Detect which cell encompasses the target text, then output its (X, Y) center coordinate. 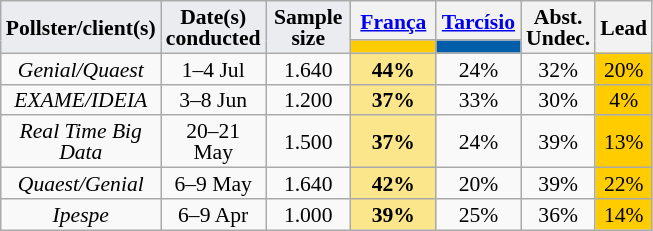
Ipespe (81, 214)
42% (394, 184)
6–9 Apr (214, 214)
Quaest/Genial (81, 184)
Abst.Undec. (558, 27)
6–9 May (214, 184)
30% (558, 100)
44% (394, 68)
Real Time Big Data (81, 142)
14% (624, 214)
4% (624, 100)
França (394, 20)
20–21 May (214, 142)
Date(s)conducted (214, 27)
36% (558, 214)
1.200 (308, 100)
1–4 Jul (214, 68)
Lead (624, 27)
1.000 (308, 214)
33% (478, 100)
22% (624, 184)
3–8 Jun (214, 100)
32% (558, 68)
Genial/Quaest (81, 68)
13% (624, 142)
Samplesize (308, 27)
25% (478, 214)
Tarcísio (478, 20)
1.500 (308, 142)
EXAME/IDEIA (81, 100)
Pollster/client(s) (81, 27)
